Provide the [X, Y] coordinate of the cell's center where the given text is located.  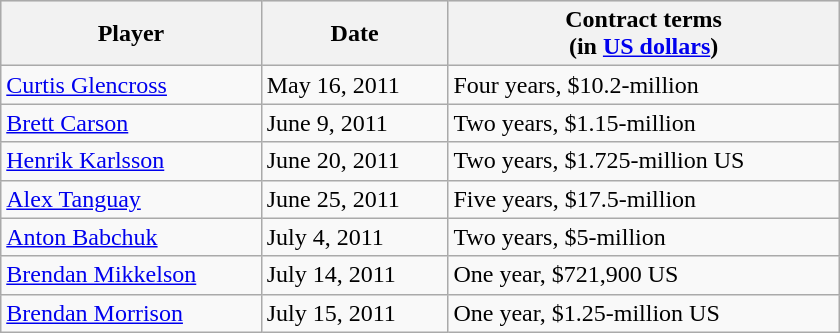
Two years, $1.15-million [644, 123]
July 14, 2011 [354, 275]
Curtis Glencross [131, 85]
Brendan Mikkelson [131, 275]
July 4, 2011 [354, 237]
Date [354, 34]
Alex Tanguay [131, 199]
June 20, 2011 [354, 161]
Brett Carson [131, 123]
June 9, 2011 [354, 123]
Two years, $1.725-million US [644, 161]
July 15, 2011 [354, 313]
Two years, $5-million [644, 237]
One year, $1.25-million US [644, 313]
Henrik Karlsson [131, 161]
Contract terms(in US dollars) [644, 34]
June 25, 2011 [354, 199]
Brendan Morrison [131, 313]
Four years, $10.2-million [644, 85]
One year, $721,900 US [644, 275]
May 16, 2011 [354, 85]
Player [131, 34]
Anton Babchuk [131, 237]
Five years, $17.5-million [644, 199]
